Pinpoint the cell where the given text exists, returning its [X, Y] midpoint coordinate. 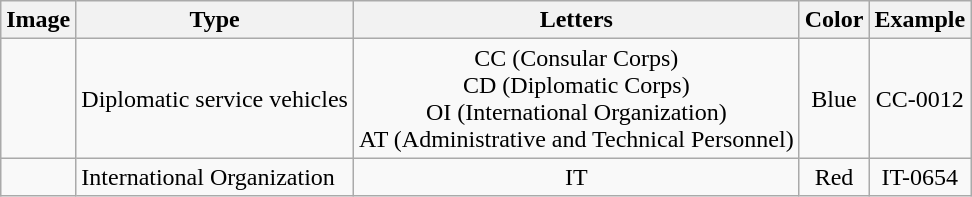
Diplomatic service vehicles [215, 98]
IT [576, 177]
Image [38, 20]
CC (Consular Corps)CD (Diplomatic Corps)OI (International Organization)AT (Administrative and Technical Personnel) [576, 98]
Letters [576, 20]
Red [834, 177]
CC-0012 [920, 98]
Blue [834, 98]
Type [215, 20]
International Organization [215, 177]
IT-0654 [920, 177]
Example [920, 20]
Color [834, 20]
